Output the (X, Y) coordinate of the center of the cell containing the given text.  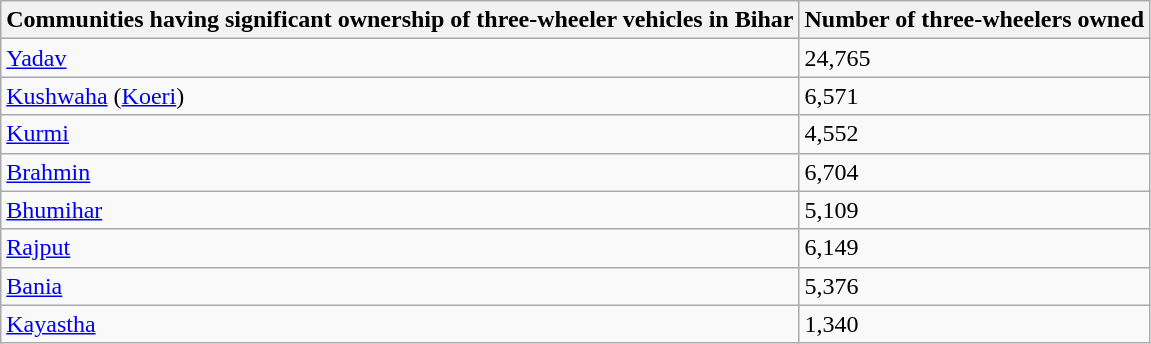
Bhumihar (400, 210)
24,765 (974, 58)
Kushwaha (Koeri) (400, 96)
6,571 (974, 96)
Bania (400, 286)
4,552 (974, 134)
1,340 (974, 324)
Kurmi (400, 134)
Yadav (400, 58)
Brahmin (400, 172)
5,109 (974, 210)
6,704 (974, 172)
Kayastha (400, 324)
Number of three-wheelers owned (974, 20)
5,376 (974, 286)
6,149 (974, 248)
Communities having significant ownership of three-wheeler vehicles in Bihar (400, 20)
Rajput (400, 248)
